Scan for the cell matching the given text and deliver its (x, y) coordinate at center. 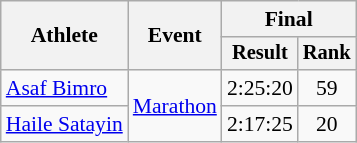
20 (327, 124)
59 (327, 88)
Haile Satayin (64, 124)
Result (260, 54)
Athlete (64, 36)
2:17:25 (260, 124)
Event (175, 36)
Asaf Bimro (64, 88)
2:25:20 (260, 88)
Rank (327, 54)
Final (289, 19)
Marathon (175, 106)
